Return (X, Y) of the center of cell containing provided text 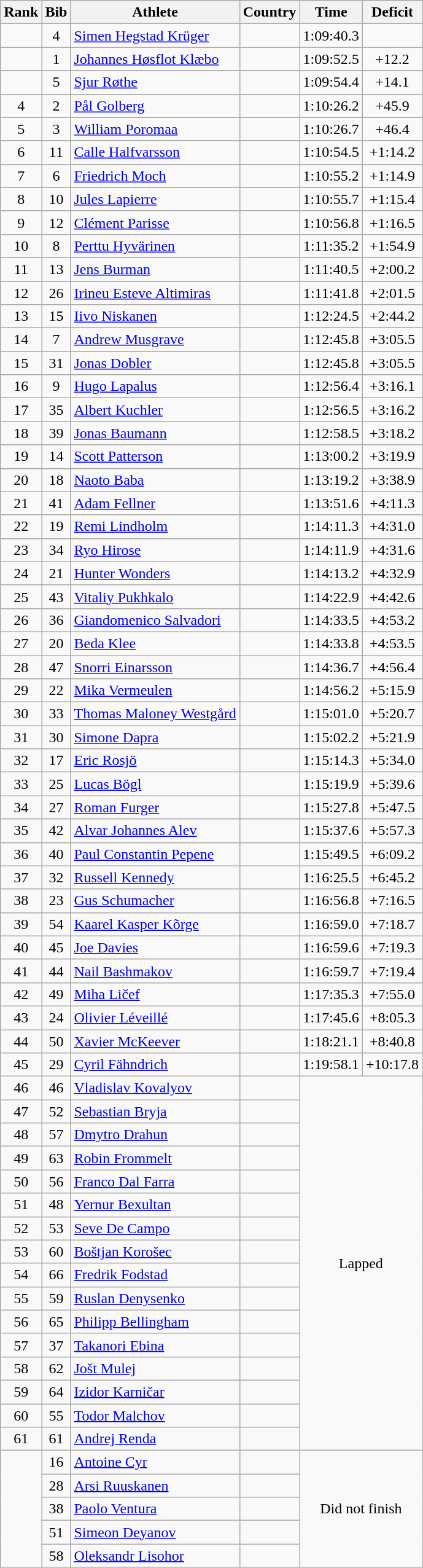
+4:32.9 (392, 573)
Jošt Mulej (155, 1368)
Cyril Fähndrich (155, 1065)
1:15:19.9 (331, 784)
64 (56, 1392)
+14.1 (392, 82)
+5:57.3 (392, 831)
+3:19.9 (392, 457)
Jonas Dobler (155, 363)
1:15:27.8 (331, 807)
Eric Rosjö (155, 761)
Time (331, 12)
Ryo Hirose (155, 550)
Hunter Wonders (155, 573)
Rank (21, 12)
+1:14.2 (392, 152)
Johannes Høsflot Klæbo (155, 59)
1:16:25.5 (331, 877)
Country (270, 12)
+45.9 (392, 106)
1:14:11.9 (331, 550)
1:12:24.5 (331, 316)
Andrew Musgrave (155, 340)
1:17:45.6 (331, 1017)
+4:53.5 (392, 643)
Vitaliy Pukhkalo (155, 597)
Robin Frommelt (155, 1158)
Remi Lindholm (155, 527)
Alvar Johannes Alev (155, 831)
1:14:13.2 (331, 573)
+4:42.6 (392, 597)
Naoto Baba (155, 480)
+1:16.5 (392, 222)
1:10:54.5 (331, 152)
Perttu Hyvärinen (155, 246)
1:14:33.5 (331, 620)
Hugo Lapalus (155, 386)
Mika Vermeulen (155, 691)
1:19:58.1 (331, 1065)
Xavier McKeever (155, 1041)
1:10:55.2 (331, 176)
+2:01.5 (392, 293)
+7:16.5 (392, 901)
1:15:49.5 (331, 854)
Snorri Einarsson (155, 667)
Deficit (392, 12)
+4:56.4 (392, 667)
3 (56, 129)
Nail Bashmakov (155, 971)
1:16:59.7 (331, 971)
63 (56, 1158)
Albert Kuchler (155, 410)
1:16:59.0 (331, 924)
Iivo Niskanen (155, 316)
1:10:26.2 (331, 106)
+3:16.1 (392, 386)
Boštjan Korošec (155, 1252)
William Poromaa (155, 129)
Andrej Renda (155, 1439)
Lapped (361, 1263)
+1:14.9 (392, 176)
1:12:56.4 (331, 386)
1:17:35.3 (331, 994)
+4:31.6 (392, 550)
Irineu Esteve Altimiras (155, 293)
Oleksandr Lisohor (155, 1556)
Simen Hegstad Krüger (155, 36)
1:10:26.7 (331, 129)
1:09:54.4 (331, 82)
1:10:56.8 (331, 222)
Did not finish (361, 1509)
1:12:56.5 (331, 410)
Izidor Karničar (155, 1392)
Kaarel Kasper Kõrge (155, 924)
1:10:55.7 (331, 199)
1:11:41.8 (331, 293)
62 (56, 1368)
Fredrik Fodstad (155, 1275)
1:14:33.8 (331, 643)
Russell Kennedy (155, 877)
Paul Constantin Pepene (155, 854)
Jonas Baumann (155, 433)
Sjur Røthe (155, 82)
+4:31.0 (392, 527)
Miha Ličef (155, 994)
1:13:51.6 (331, 503)
+5:34.0 (392, 761)
+7:18.7 (392, 924)
Joe Davies (155, 947)
Calle Halfvarsson (155, 152)
Dmytro Drahun (155, 1135)
Beda Klee (155, 643)
Roman Furger (155, 807)
Yernur Bexultan (155, 1205)
1:14:56.2 (331, 691)
+12.2 (392, 59)
Bib (56, 12)
1:11:40.5 (331, 269)
+2:44.2 (392, 316)
1:16:56.8 (331, 901)
Paolo Ventura (155, 1509)
Todor Malchov (155, 1415)
1:15:01.0 (331, 714)
Jens Burman (155, 269)
Friedrich Moch (155, 176)
Philipp Bellingham (155, 1322)
Gus Schumacher (155, 901)
1:13:19.2 (331, 480)
Takanori Ebina (155, 1345)
+8:40.8 (392, 1041)
1:13:00.2 (331, 457)
+6:09.2 (392, 854)
+4:11.3 (392, 503)
+4:53.2 (392, 620)
+5:47.5 (392, 807)
+5:21.9 (392, 737)
1:18:21.1 (331, 1041)
+7:19.3 (392, 947)
+46.4 (392, 129)
+5:20.7 (392, 714)
1:11:35.2 (331, 246)
1:16:59.6 (331, 947)
+3:38.9 (392, 480)
+6:45.2 (392, 877)
Lucas Bögl (155, 784)
Arsi Ruuskanen (155, 1486)
1:15:02.2 (331, 737)
+3:18.2 (392, 433)
1:14:22.9 (331, 597)
1:15:14.3 (331, 761)
+1:54.9 (392, 246)
Seve De Campo (155, 1228)
1:14:11.3 (331, 527)
Giandomenico Salvadori (155, 620)
+8:05.3 (392, 1017)
+5:39.6 (392, 784)
Scott Patterson (155, 457)
1:15:37.6 (331, 831)
Athlete (155, 12)
Clément Parisse (155, 222)
Thomas Maloney Westgård (155, 714)
+3:16.2 (392, 410)
+10:17.8 (392, 1065)
1:14:36.7 (331, 667)
Simone Dapra (155, 737)
66 (56, 1275)
Adam Fellner (155, 503)
Simeon Deyanov (155, 1532)
+5:15.9 (392, 691)
+1:15.4 (392, 199)
1:12:58.5 (331, 433)
1 (56, 59)
Ruslan Denysenko (155, 1298)
Franco Dal Farra (155, 1182)
Olivier Léveillé (155, 1017)
Jules Lapierre (155, 199)
Pål Golberg (155, 106)
+2:00.2 (392, 269)
+7:55.0 (392, 994)
1:09:52.5 (331, 59)
Antoine Cyr (155, 1462)
Sebastian Bryja (155, 1111)
1:09:40.3 (331, 36)
65 (56, 1322)
2 (56, 106)
Vladislav Kovalyov (155, 1088)
+7:19.4 (392, 971)
